Search for the cell housing the specified text and yield its [x, y] center coordinate. 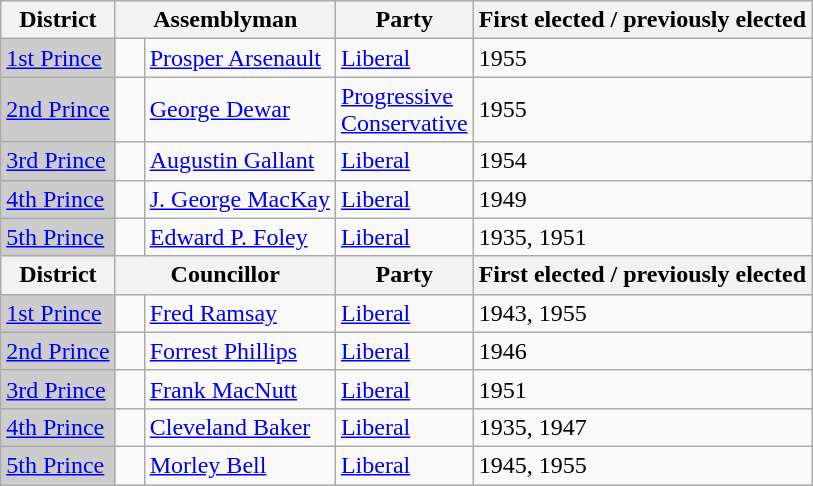
Forrest Phillips [240, 351]
1949 [642, 199]
Cleveland Baker [240, 427]
Prosper Arsenault [240, 58]
Councillor [225, 275]
Frank MacNutt [240, 389]
1943, 1955 [642, 313]
1935, 1951 [642, 237]
George Dewar [240, 110]
1954 [642, 161]
Edward P. Foley [240, 237]
Augustin Gallant [240, 161]
Morley Bell [240, 465]
1946 [642, 351]
1945, 1955 [642, 465]
Assemblyman [225, 20]
Progressive Conservative [404, 110]
1951 [642, 389]
Fred Ramsay [240, 313]
J. George MacKay [240, 199]
1935, 1947 [642, 427]
